Return the (x, y) coordinate for the center point of the cell that contains the specified text.  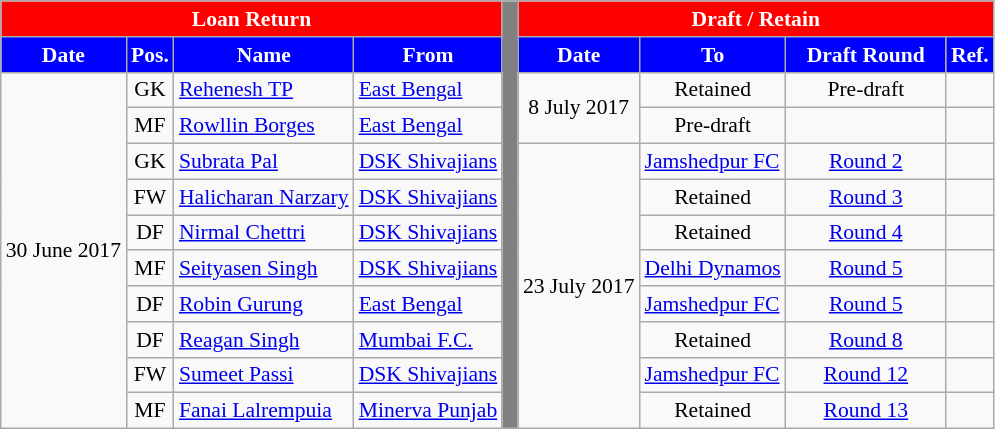
Delhi Dynamos (712, 269)
Minerva Punjab (428, 411)
Round 2 (866, 162)
From (428, 55)
Name (264, 55)
Halicharan Narzary (264, 197)
Loan Return (252, 19)
Round 12 (866, 375)
Mumbai F.C. (428, 340)
Nirmal Chettri (264, 233)
Robin Gurung (264, 304)
Rowllin Borges (264, 126)
Subrata Pal (264, 162)
Pos. (150, 55)
Round 4 (866, 233)
8 July 2017 (579, 108)
Round 3 (866, 197)
Sumeet Passi (264, 375)
30 June 2017 (64, 250)
Rehenesh TP (264, 90)
Round 13 (866, 411)
Draft Round (866, 55)
Ref. (970, 55)
Fanai Lalrempuia (264, 411)
Seityasen Singh (264, 269)
23 July 2017 (579, 286)
To (712, 55)
Reagan Singh (264, 340)
Round 8 (866, 340)
Draft / Retain (756, 19)
